For the text-containing cell, return its midpoint in (X, Y) coordinate format. 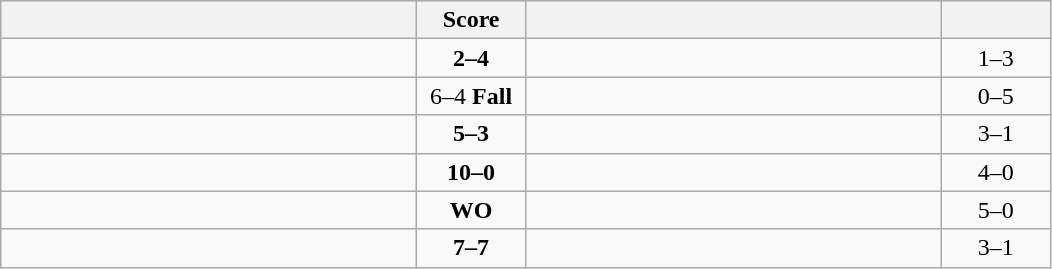
0–5 (996, 96)
10–0 (472, 172)
Score (472, 20)
5–0 (996, 210)
2–4 (472, 58)
5–3 (472, 134)
7–7 (472, 248)
6–4 Fall (472, 96)
1–3 (996, 58)
WO (472, 210)
4–0 (996, 172)
